Return the (x, y) coordinate for the center point of the cell that contains the specified text.  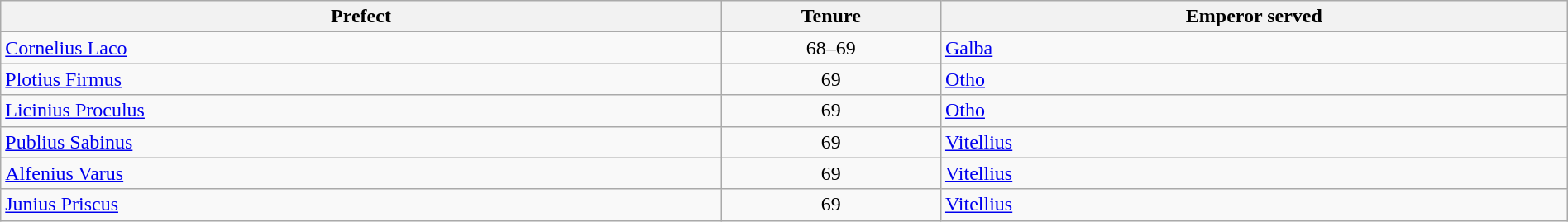
Tenure (830, 17)
Licinius Proculus (361, 111)
Prefect (361, 17)
Alfenius Varus (361, 173)
Plotius Firmus (361, 79)
Cornelius Laco (361, 48)
Junius Priscus (361, 205)
68–69 (830, 48)
Publius Sabinus (361, 142)
Emperor served (1254, 17)
Galba (1254, 48)
